Return (x, y) of the center of cell containing provided text 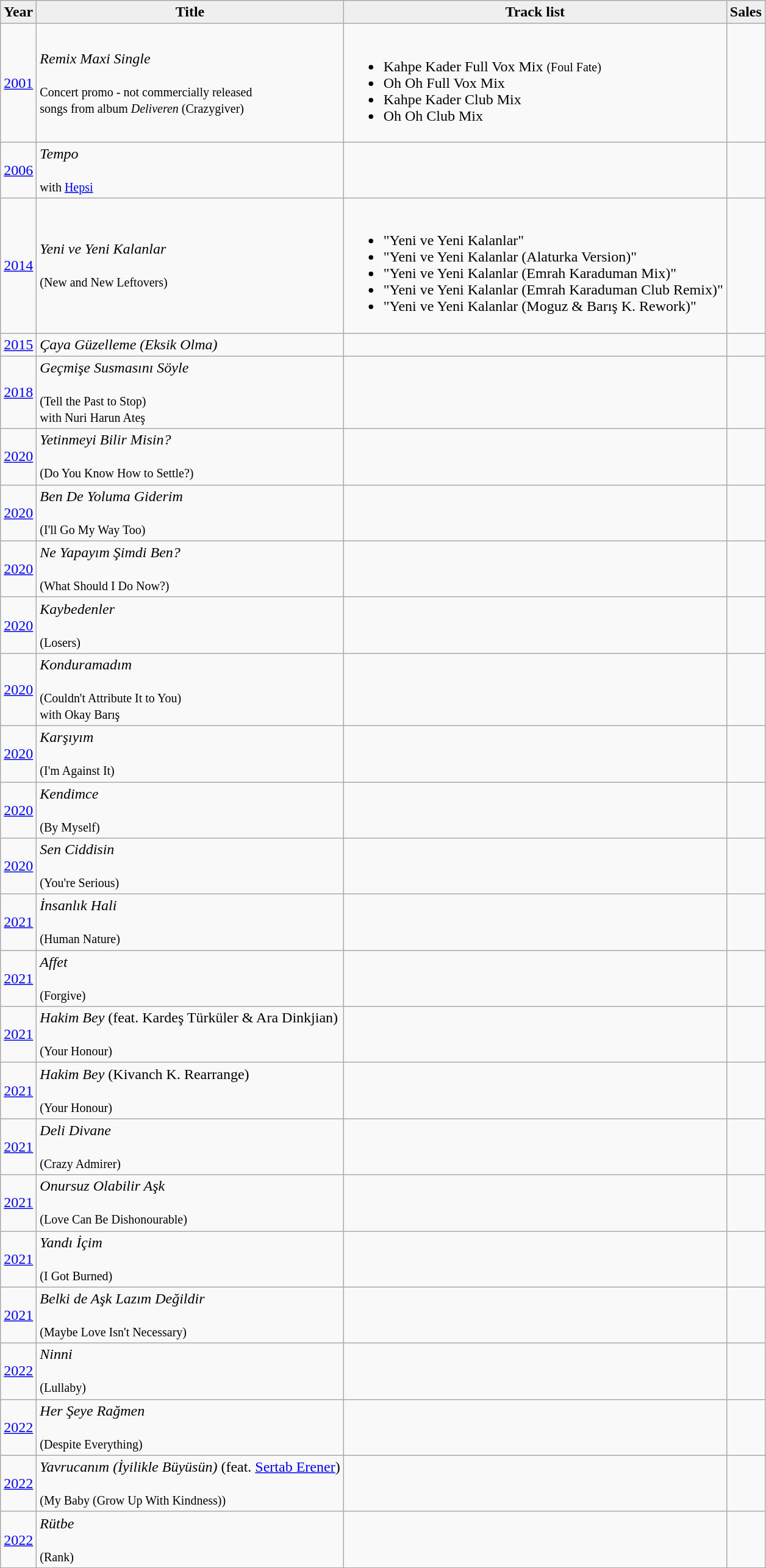
2006 (18, 170)
Yandı İçim(I Got Burned) (190, 1259)
Çaya Güzelleme (Eksik Olma) (190, 344)
Track list (535, 12)
Yetinmeyi Bilir Misin?(Do You Know How to Settle?) (190, 457)
Sales (745, 12)
Tempowith Hepsi (190, 170)
Affet(Forgive) (190, 978)
Geçmişe Susmasını Söyle(Tell the Past to Stop) with Nuri Harun Ateş (190, 393)
Ben De Yoluma Giderim(I'll Go My Way Too) (190, 513)
Ne Yapayım Şimdi Ben?(What Should I Do Now?) (190, 569)
Deli Divane(Crazy Admirer) (190, 1147)
Kendimce(By Myself) (190, 810)
2015 (18, 344)
2018 (18, 393)
Ninni(Lullaby) (190, 1371)
Kahpe Kader Full Vox Mix (Foul Fate)Oh Oh Full Vox MixKahpe Kader Club MixOh Oh Club Mix (535, 83)
Year (18, 12)
Her Şeye Rağmen(Despite Everything) (190, 1427)
Title (190, 12)
İnsanlık Hali(Human Nature) (190, 922)
2001 (18, 83)
Sen Ciddisin(You're Serious) (190, 866)
Hakim Bey (Kivanch K. Rearrange)(Your Honour) (190, 1091)
Hakim Bey (feat. Kardeş Türküler & Ara Dinkjian)(Your Honour) (190, 1035)
Kaybedenler(Losers) (190, 625)
2014 (18, 266)
Yeni ve Yeni Kalanlar(New and New Leftovers) (190, 266)
Belki de Aşk Lazım Değildir(Maybe Love Isn't Necessary) (190, 1315)
Karşıyım(I'm Against It) (190, 754)
Yavrucanım (İyilikle Büyüsün) (feat. Sertab Erener)(My Baby (Grow Up With Kindness)) (190, 1483)
Rütbe(Rank) (190, 1539)
Onursuz Olabilir Aşk(Love Can Be Dishonourable) (190, 1203)
Konduramadım(Couldn't Attribute It to You) with Okay Barış (190, 689)
Remix Maxi SingleConcert promo - not commercially released songs from album Deliveren (Crazygiver) (190, 83)
